Detect which cell encompasses the target text, then output its [X, Y] center coordinate. 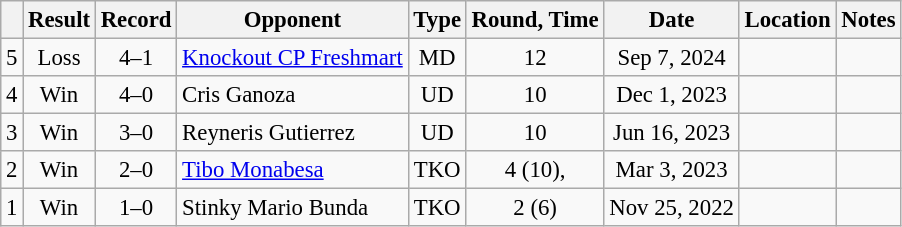
Round, Time [535, 20]
1 [12, 208]
4–0 [136, 95]
Reyneris Gutierrez [292, 133]
5 [12, 58]
Dec 1, 2023 [672, 95]
Location [788, 20]
Sep 7, 2024 [672, 58]
Knockout CP Freshmart [292, 58]
3 [12, 133]
Loss [60, 58]
4 [12, 95]
Result [60, 20]
Tibo Monabesa [292, 170]
Stinky Mario Bunda [292, 208]
Jun 16, 2023 [672, 133]
4 (10), [535, 170]
MD [437, 58]
1–0 [136, 208]
Nov 25, 2022 [672, 208]
Cris Ganoza [292, 95]
Record [136, 20]
2 (6) [535, 208]
Type [437, 20]
2–0 [136, 170]
Notes [868, 20]
Opponent [292, 20]
3–0 [136, 133]
Date [672, 20]
Mar 3, 2023 [672, 170]
12 [535, 58]
2 [12, 170]
4–1 [136, 58]
